Search for the cell housing the specified text and yield its (x, y) center coordinate. 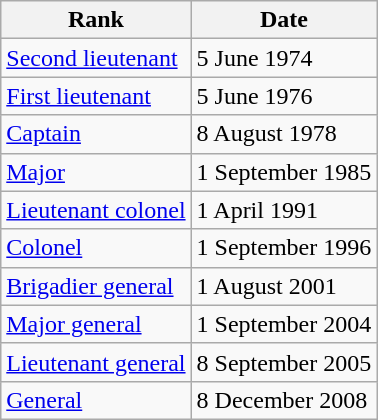
1 April 1991 (284, 210)
Second lieutenant (96, 58)
Brigadier general (96, 286)
Captain (96, 134)
Colonel (96, 248)
8 August 1978 (284, 134)
Rank (96, 20)
1 September 1985 (284, 172)
1 September 2004 (284, 324)
Major general (96, 324)
8 September 2005 (284, 362)
1 August 2001 (284, 286)
Lieutenant general (96, 362)
Major (96, 172)
Date (284, 20)
5 June 1974 (284, 58)
Lieutenant colonel (96, 210)
First lieutenant (96, 96)
8 December 2008 (284, 400)
General (96, 400)
5 June 1976 (284, 96)
1 September 1996 (284, 248)
